Detect which cell encompasses the target text, then output its (x, y) center coordinate. 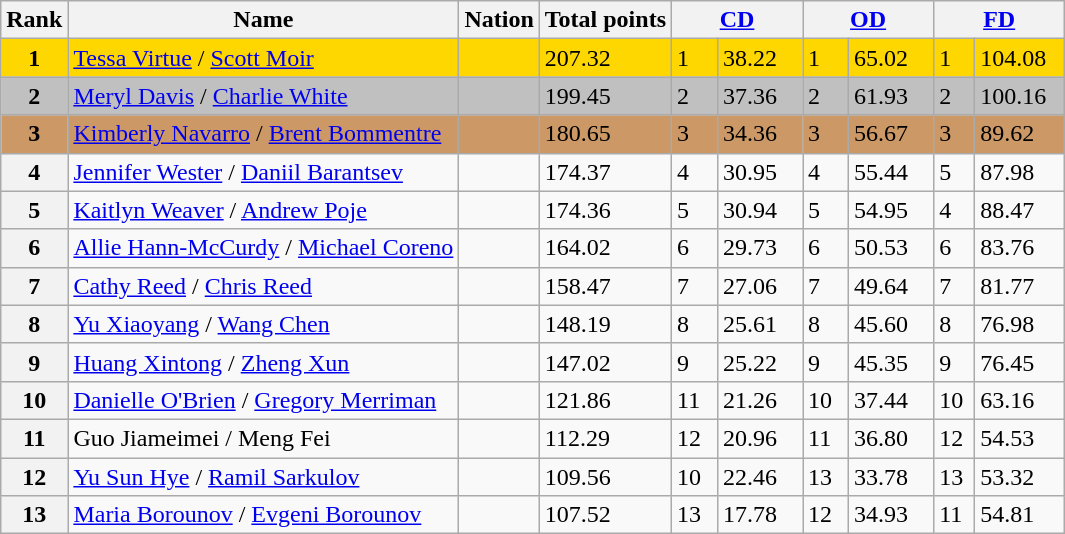
Maria Borounov / Evgeni Borounov (264, 515)
Nation (499, 20)
Tessa Virtue / Scott Moir (264, 58)
Yu Sun Hye / Ramil Sarkulov (264, 477)
36.80 (890, 438)
158.47 (605, 286)
Danielle O'Brien / Gregory Merriman (264, 400)
65.02 (890, 58)
Allie Hann-McCurdy / Michael Coreno (264, 248)
27.06 (760, 286)
61.93 (890, 96)
100.16 (1020, 96)
174.37 (605, 172)
50.53 (890, 248)
63.16 (1020, 400)
34.36 (760, 134)
CD (738, 20)
21.26 (760, 400)
54.81 (1020, 515)
53.32 (1020, 477)
148.19 (605, 324)
54.53 (1020, 438)
30.95 (760, 172)
Kimberly Navarro / Brent Bommentre (264, 134)
89.62 (1020, 134)
25.22 (760, 362)
147.02 (605, 362)
55.44 (890, 172)
Kaitlyn Weaver / Andrew Poje (264, 210)
38.22 (760, 58)
45.35 (890, 362)
87.98 (1020, 172)
76.45 (1020, 362)
Jennifer Wester / Daniil Barantsev (264, 172)
109.56 (605, 477)
22.46 (760, 477)
OD (868, 20)
33.78 (890, 477)
37.36 (760, 96)
25.61 (760, 324)
37.44 (890, 400)
104.08 (1020, 58)
88.47 (1020, 210)
17.78 (760, 515)
Rank (34, 20)
20.96 (760, 438)
Huang Xintong / Zheng Xun (264, 362)
164.02 (605, 248)
Name (264, 20)
199.45 (605, 96)
Cathy Reed / Chris Reed (264, 286)
174.36 (605, 210)
54.95 (890, 210)
Total points (605, 20)
83.76 (1020, 248)
Guo Jiameimei / Meng Fei (264, 438)
49.64 (890, 286)
76.98 (1020, 324)
34.93 (890, 515)
Meryl Davis / Charlie White (264, 96)
207.32 (605, 58)
56.67 (890, 134)
81.77 (1020, 286)
112.29 (605, 438)
45.60 (890, 324)
30.94 (760, 210)
Yu Xiaoyang / Wang Chen (264, 324)
29.73 (760, 248)
121.86 (605, 400)
107.52 (605, 515)
180.65 (605, 134)
FD (1000, 20)
